Capture the cell that displays the provided text and extract its (x, y) central coordinate. 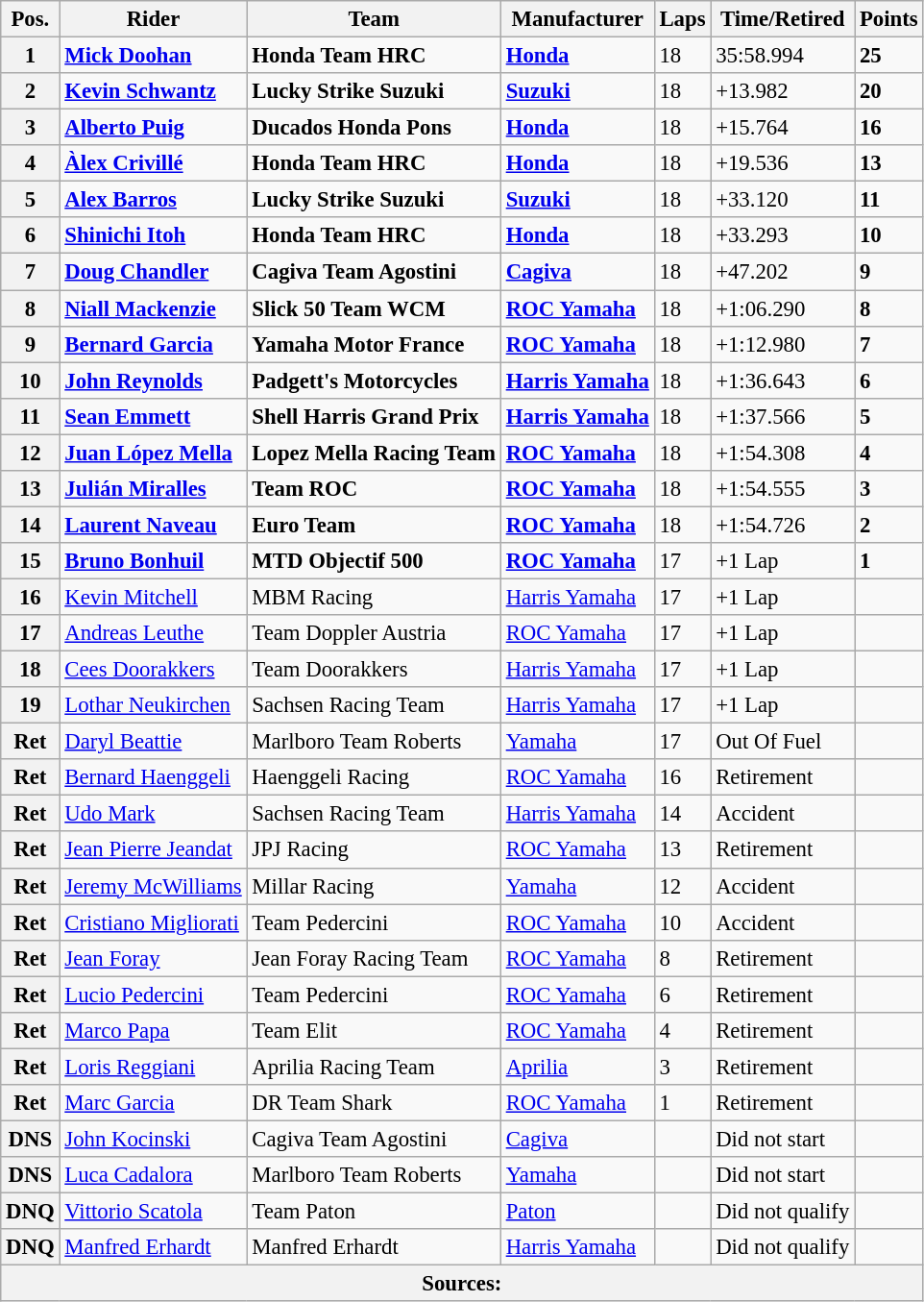
Andreas Leuthe (154, 633)
Àlex Crivillé (154, 163)
Millar Racing (374, 886)
Yamaha Motor France (374, 344)
15 (31, 561)
+1:06.290 (783, 308)
Luca Cadalora (154, 1175)
35:58.994 (783, 56)
Kevin Mitchell (154, 597)
+1:54.555 (783, 489)
Vittorio Scatola (154, 1212)
Doug Chandler (154, 272)
Aprilia Racing Team (374, 1067)
Juan López Mella (154, 453)
Marc Garcia (154, 1103)
Kevin Schwantz (154, 91)
John Kocinski (154, 1139)
Euro Team (374, 525)
John Reynolds (154, 381)
Team ROC (374, 489)
Jean Foray Racing Team (374, 958)
19 (31, 705)
Laurent Naveau (154, 525)
Aprilia (577, 1067)
Marco Papa (154, 1031)
Daryl Beattie (154, 742)
Mick Doohan (154, 56)
Points (889, 19)
+1:37.566 (783, 416)
Alberto Puig (154, 128)
Ducados Honda Pons (374, 128)
Loris Reggiani (154, 1067)
Team Elit (374, 1031)
Padgett's Motorcycles (374, 381)
Time/Retired (783, 19)
Team Doppler Austria (374, 633)
Jean Foray (154, 958)
+47.202 (783, 272)
+33.120 (783, 200)
Slick 50 Team WCM (374, 308)
Shell Harris Grand Prix (374, 416)
Alex Barros (154, 200)
Shinichi Itoh (154, 235)
Sean Emmett (154, 416)
Jeremy McWilliams (154, 886)
+1:12.980 (783, 344)
Rider (154, 19)
Team Paton (374, 1212)
Paton (577, 1212)
MBM Racing (374, 597)
25 (889, 56)
Lothar Neukirchen (154, 705)
Out Of Fuel (783, 742)
Bernard Garcia (154, 344)
Udo Mark (154, 814)
Niall Mackenzie (154, 308)
+1:54.726 (783, 525)
JPJ Racing (374, 850)
MTD Objectif 500 (374, 561)
Laps (682, 19)
Bruno Bonhuil (154, 561)
Julián Miralles (154, 489)
+1:36.643 (783, 381)
Jean Pierre Jeandat (154, 850)
Lopez Mella Racing Team (374, 453)
Lucio Pedercini (154, 995)
Cees Doorakkers (154, 670)
Pos. (31, 19)
Sources: (462, 1284)
+19.536 (783, 163)
Bernard Haenggeli (154, 777)
20 (889, 91)
Cristiano Migliorati (154, 922)
+33.293 (783, 235)
+13.982 (783, 91)
DR Team Shark (374, 1103)
Team (374, 19)
Manufacturer (577, 19)
Team Doorakkers (374, 670)
+1:54.308 (783, 453)
+15.764 (783, 128)
Haenggeli Racing (374, 777)
